Detect which cell encompasses the target text, then output its (X, Y) center coordinate. 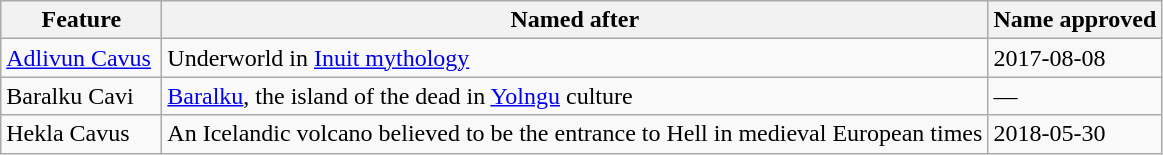
Named after (575, 20)
Underworld in Inuit mythology (575, 58)
2018-05-30 (1075, 134)
An Icelandic volcano believed to be the entrance to Hell in medieval European times (575, 134)
Hekla Cavus (82, 134)
Name approved (1075, 20)
Baralku, the island of the dead in Yolngu culture (575, 96)
Adlivun Cavus (82, 58)
Feature (82, 20)
— (1075, 96)
2017-08-08 (1075, 58)
Baralku Cavi (82, 96)
